Capture the cell that displays the provided text and extract its (x, y) central coordinate. 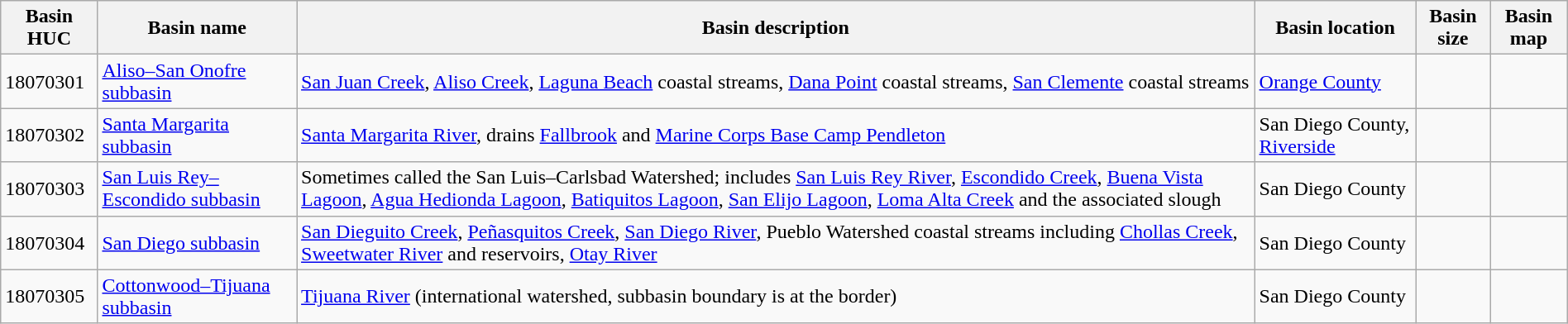
San Diego County, Riverside (1335, 136)
Basin map (1529, 28)
Santa Margarita River, drains Fallbrook and Marine Corps Base Camp Pendleton (776, 136)
18070303 (50, 188)
Tijuana River (international watershed, subbasin boundary is at the border) (776, 296)
San Juan Creek, Aliso Creek, Laguna Beach coastal streams, Dana Point coastal streams, San Clemente coastal streams (776, 81)
Basin description (776, 28)
Basin location (1335, 28)
Cottonwood–Tijuana subbasin (197, 296)
Santa Margarita subbasin (197, 136)
18070304 (50, 243)
Basin HUC (50, 28)
Aliso–San Onofre subbasin (197, 81)
Basin name (197, 28)
Basin size (1453, 28)
18070302 (50, 136)
Orange County (1335, 81)
San Luis Rey–Escondido subbasin (197, 188)
San Diego subbasin (197, 243)
18070301 (50, 81)
18070305 (50, 296)
